For the text-containing cell, return its midpoint in [x, y] coordinate format. 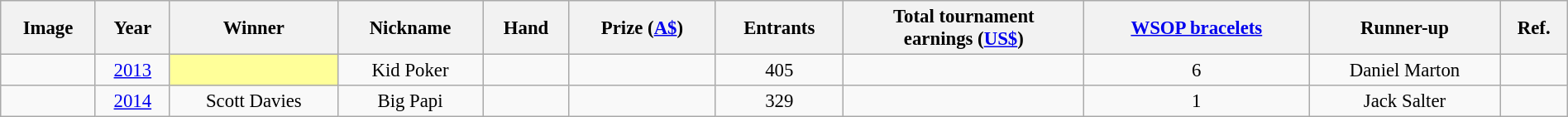
Image [48, 28]
Ref. [1533, 28]
Winner [253, 28]
405 [779, 71]
Jack Salter [1404, 101]
2014 [132, 101]
Nickname [410, 28]
Kid Poker [410, 71]
Daniel Marton [1404, 71]
329 [779, 101]
Hand [526, 28]
Prize (A$) [642, 28]
WSOP bracelets [1197, 28]
Runner-up [1404, 28]
1 [1197, 101]
Entrants [779, 28]
Year [132, 28]
Total tournamentearnings (US$) [964, 28]
6 [1197, 71]
Big Papi [410, 101]
2013 [132, 71]
Scott Davies [253, 101]
